For the text-containing cell, return its midpoint in [X, Y] coordinate format. 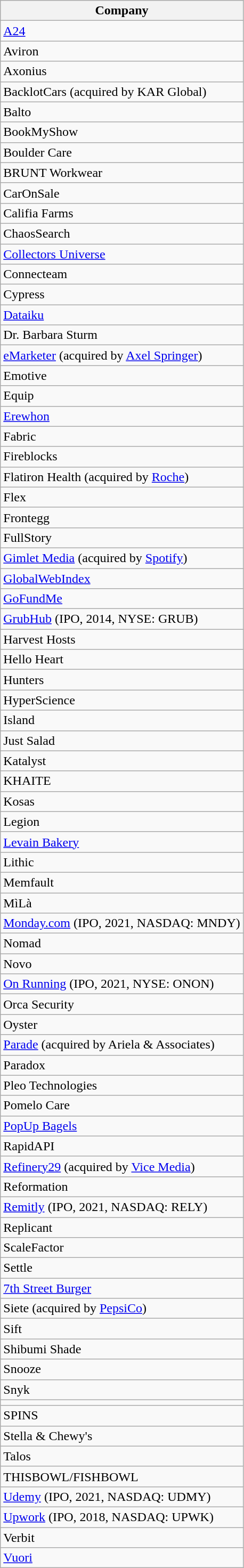
Monday.com (IPO, 2021, NASDAQ: MNDY) [122, 923]
Island [122, 720]
Talos [122, 1456]
SPINS [122, 1416]
Pleo Technologies [122, 1085]
BacklotCars (acquired by KAR Global) [122, 92]
PopUp Bagels [122, 1126]
Reformation [122, 1187]
Nomad [122, 944]
GoFundMe [122, 599]
Legion [122, 822]
7th Street Burger [122, 1288]
Axonius [122, 71]
Connecteam [122, 274]
Shibumi Shade [122, 1349]
ScaleFactor [122, 1248]
Paradox [122, 1065]
Harvest Hosts [122, 639]
Levain Bakery [122, 842]
Fabric [122, 436]
BRUNT Workwear [122, 173]
Equip [122, 396]
Boulder Care [122, 152]
Orca Security [122, 1004]
Cypress [122, 295]
Pomelo Care [122, 1106]
HyperScience [122, 700]
Oyster [122, 1025]
Lithic [122, 862]
Siete (acquired by PepsiCo) [122, 1309]
Replicant [122, 1227]
Collectors Universe [122, 254]
Aviron [122, 51]
Remitly (IPO, 2021, NASDAQ: RELY) [122, 1207]
Flatiron Health (acquired by Roche) [122, 477]
Hello Heart [122, 660]
CarOnSale [122, 193]
KHAITE [122, 781]
Califia Farms [122, 213]
Katalyst [122, 761]
ChaosSearch [122, 233]
GrubHub (IPO, 2014, NYSE: GRUB) [122, 619]
Balto [122, 112]
Emotive [122, 376]
Vuori [122, 1558]
Udemy (IPO, 2021, NASDAQ: UDMY) [122, 1497]
Novo [122, 964]
Refinery29 (acquired by Vice Media) [122, 1166]
GlobalWebIndex [122, 578]
RapidAPI [122, 1146]
Hunters [122, 680]
eMarketer (acquired by Axel Springer) [122, 355]
BookMyShow [122, 132]
Dataiku [122, 315]
Dr. Barbara Sturm [122, 335]
Settle [122, 1268]
Sift [122, 1329]
Upwork (IPO, 2018, NASDAQ: UPWK) [122, 1517]
Erewhon [122, 416]
Snooze [122, 1369]
Verbit [122, 1537]
Fireblocks [122, 457]
Company [122, 11]
Memfault [122, 882]
On Running (IPO, 2021, NYSE: ONON) [122, 984]
Kosas [122, 801]
Just Salad [122, 741]
Flex [122, 497]
Parade (acquired by Ariela & Associates) [122, 1045]
Stella & Chewy's [122, 1436]
MìLà [122, 903]
Frontegg [122, 517]
Snyk [122, 1390]
Gimlet Media (acquired by Spotify) [122, 558]
A24 [122, 31]
FullStory [122, 538]
THISBOWL/FISHBOWL [122, 1476]
